Extract the [x, y] coordinate from the center of the cell holding the provided text.  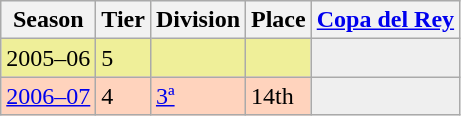
Division [198, 20]
2005–06 [48, 58]
5 [124, 58]
Tier [124, 20]
14th [279, 96]
Place [279, 20]
Copa del Rey [385, 20]
2006–07 [48, 96]
3ª [198, 96]
4 [124, 96]
Season [48, 20]
